Capture the cell that displays the provided text and extract its (X, Y) central coordinate. 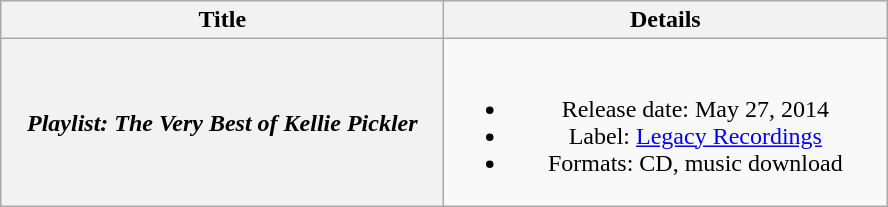
Title (222, 20)
Release date: May 27, 2014Label: Legacy RecordingsFormats: CD, music download (666, 122)
Details (666, 20)
Playlist: The Very Best of Kellie Pickler (222, 122)
